Determine the (x, y) coordinate at the center of the cell enclosing the given text.  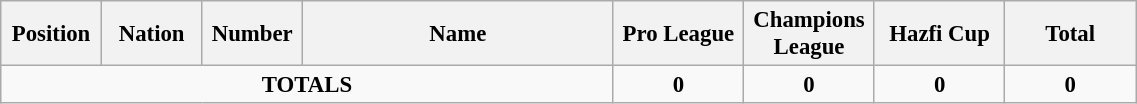
Total (1070, 34)
Nation (152, 34)
Pro League (678, 34)
Champions League (810, 34)
Position (52, 34)
Name (458, 34)
Number (252, 34)
Hazfi Cup (940, 34)
TOTALS (307, 85)
